Search for the cell housing the specified text and yield its (x, y) center coordinate. 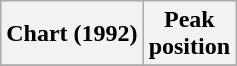
Peakposition (189, 34)
Chart (1992) (72, 34)
